Determine the [X, Y] coordinate at the center of the cell enclosing the given text.  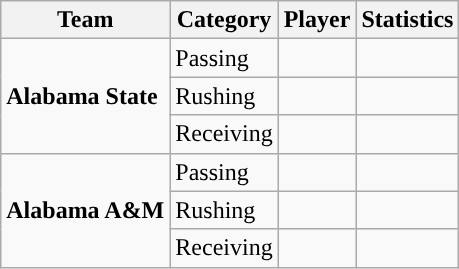
Team [86, 20]
Alabama State [86, 96]
Player [317, 20]
Alabama A&M [86, 210]
Category [224, 20]
Statistics [408, 20]
